From the cell containing the given text, extract its center point as [X, Y] coordinate. 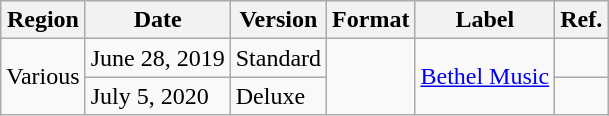
Ref. [582, 20]
Various [43, 77]
Standard [278, 58]
July 5, 2020 [158, 96]
Bethel Music [485, 77]
Format [371, 20]
June 28, 2019 [158, 58]
Label [485, 20]
Date [158, 20]
Deluxe [278, 96]
Region [43, 20]
Version [278, 20]
